Identify which cell holds the provided text, then report its [x, y] central coordinate. 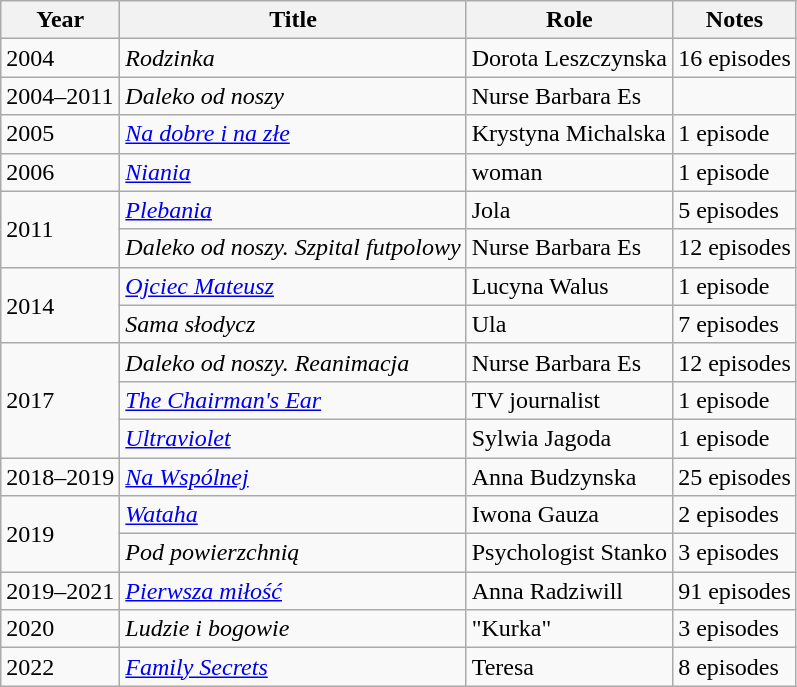
2019–2021 [60, 591]
Pierwsza miłość [293, 591]
Wataha [293, 515]
Plebania [293, 210]
woman [569, 172]
2019 [60, 534]
Jola [569, 210]
Psychologist Stanko [569, 553]
7 episodes [735, 324]
2018–2019 [60, 477]
Na Wspólnej [293, 477]
Ojciec Mateusz [293, 286]
2020 [60, 629]
2017 [60, 400]
TV journalist [569, 400]
2005 [60, 134]
16 episodes [735, 58]
2014 [60, 305]
Daleko od noszy. Reanimacja [293, 362]
The Chairman's Ear [293, 400]
Rodzinka [293, 58]
5 episodes [735, 210]
25 episodes [735, 477]
Ula [569, 324]
Sama słodycz [293, 324]
Iwona Gauza [569, 515]
Krystyna Michalska [569, 134]
Notes [735, 20]
"Kurka" [569, 629]
2004 [60, 58]
2011 [60, 229]
2022 [60, 667]
Lucyna Walus [569, 286]
8 episodes [735, 667]
91 episodes [735, 591]
Family Secrets [293, 667]
Pod powierzchnią [293, 553]
Title [293, 20]
Dorota Leszczynska [569, 58]
Ultraviolet [293, 438]
2004–2011 [60, 96]
Year [60, 20]
Teresa [569, 667]
2 episodes [735, 515]
Sylwia Jagoda [569, 438]
Na dobre i na złe [293, 134]
Ludzie i bogowie [293, 629]
Anna Budzynska [569, 477]
Niania [293, 172]
Role [569, 20]
Daleko od noszy. Szpital futpolowy [293, 248]
2006 [60, 172]
Daleko od noszy [293, 96]
Anna Radziwill [569, 591]
